Search for the cell housing the specified text and yield its (x, y) center coordinate. 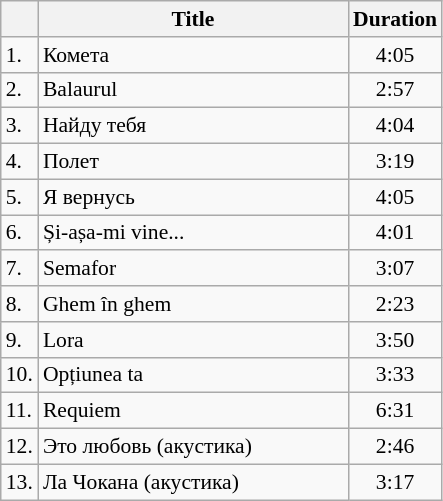
2:23 (395, 304)
2. (20, 90)
5. (20, 197)
10. (20, 375)
Title (193, 19)
3. (20, 126)
Комета (193, 55)
Opțiunea ta (193, 375)
3:07 (395, 269)
Полет (193, 162)
Duration (395, 19)
4. (20, 162)
2:57 (395, 90)
3:33 (395, 375)
Semafor (193, 269)
1. (20, 55)
3:19 (395, 162)
Lora (193, 340)
9. (20, 340)
6:31 (395, 411)
7. (20, 269)
11. (20, 411)
6. (20, 233)
Я вернусь (193, 197)
Requiem (193, 411)
2:46 (395, 447)
4:01 (395, 233)
8. (20, 304)
Это любовь (акустика) (193, 447)
Найду тебя (193, 126)
3:50 (395, 340)
12. (20, 447)
Și-așa-mi vine... (193, 233)
Balaurul (193, 90)
3:17 (395, 482)
4:04 (395, 126)
13. (20, 482)
Ghem în ghem (193, 304)
Ла Чокана (акустика) (193, 482)
